Scan for the cell matching the given text and deliver its [X, Y] coordinate at center. 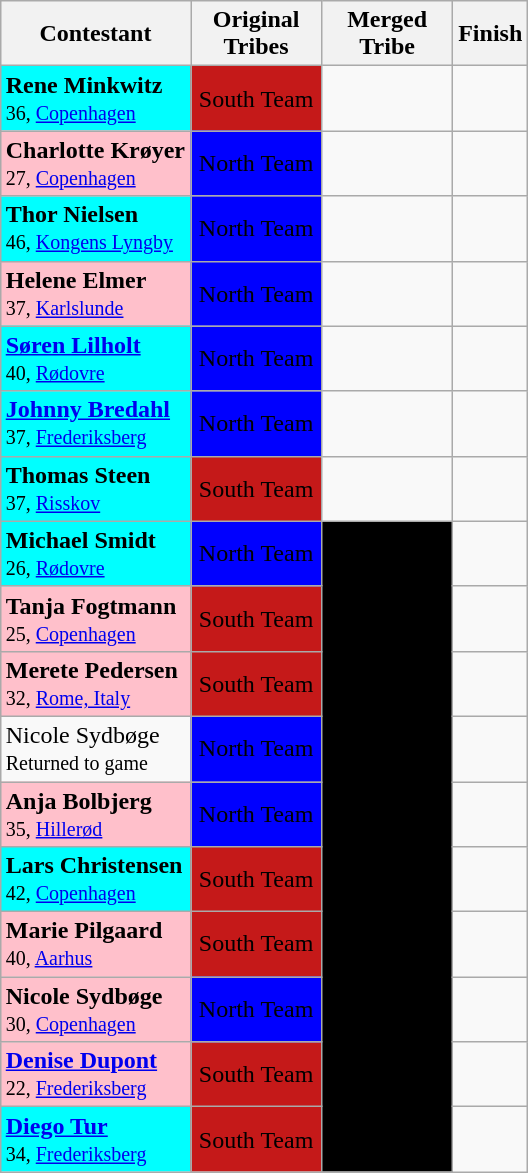
Michael Smidt26, Rødovre [95, 554]
Nicole SydbøgeReturned to game [95, 748]
Marie Pilgaard40, Aarhus [95, 944]
Rene Minkwitz36, Copenhagen [95, 98]
Helene Elmer37, Karlslunde [95, 294]
Anja Bolbjerg35, Hillerød [95, 814]
Thomas Steen37, Risskov [95, 488]
Nicole Sydbøge30, Copenhagen [95, 1010]
Denise Dupont22, Frederiksberg [95, 1074]
Diego Tur34, Frederiksberg [95, 1140]
Finish [490, 34]
MergedTribe [388, 34]
Contestant [95, 34]
Lars Christensen42, Copenhagen [95, 880]
Thor Nielsen46, Kongens Lyngby [95, 228]
Merete Pedersen32, Rome, Italy [95, 684]
OriginalTribes [256, 34]
Robinson [388, 846]
Søren Lilholt40, Rødovre [95, 358]
Johnny Bredahl37, Frederiksberg [95, 424]
Tanja Fogtmann25, Copenhagen [95, 618]
Charlotte Krøyer27, Copenhagen [95, 164]
